Capture the cell that displays the provided text and extract its (X, Y) central coordinate. 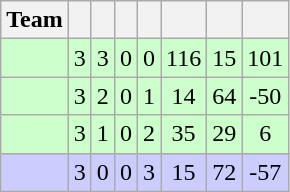
-50 (266, 96)
116 (184, 58)
Team (35, 20)
14 (184, 96)
6 (266, 134)
101 (266, 58)
29 (224, 134)
35 (184, 134)
64 (224, 96)
72 (224, 172)
-57 (266, 172)
